Determine the (x, y) coordinate at the center of the cell enclosing the given text.  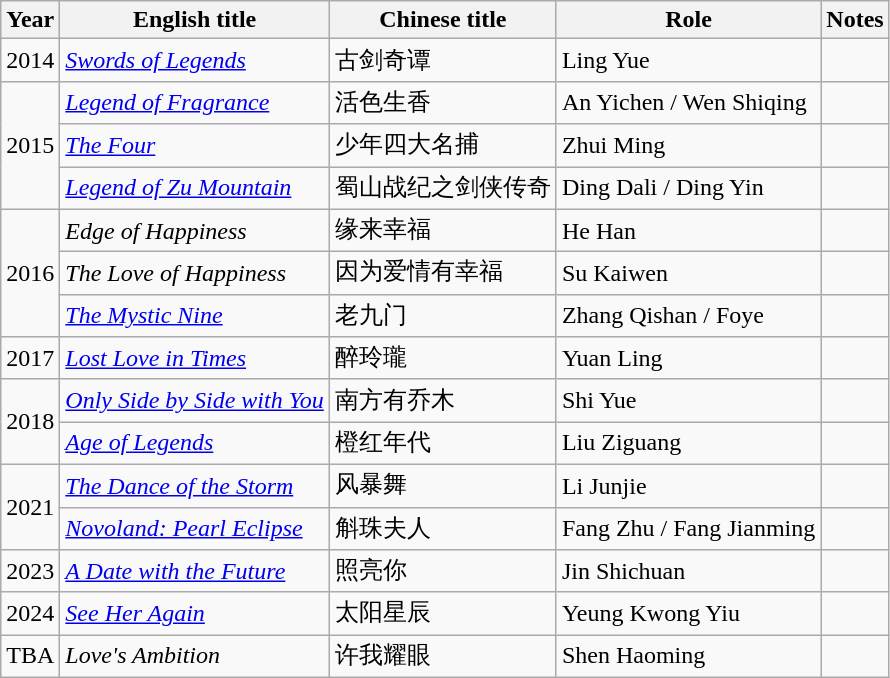
2024 (30, 614)
Yeung Kwong Yiu (688, 614)
老九门 (442, 316)
Swords of Legends (195, 60)
2015 (30, 145)
Only Side by Side with You (195, 400)
斛珠夫人 (442, 528)
南方有乔木 (442, 400)
Age of Legends (195, 444)
An Yichen / Wen Shiqing (688, 102)
The Dance of the Storm (195, 486)
Ling Yue (688, 60)
2023 (30, 572)
See Her Again (195, 614)
English title (195, 20)
Shen Haoming (688, 656)
A Date with the Future (195, 572)
Liu Ziguang (688, 444)
The Four (195, 146)
2016 (30, 273)
活色生香 (442, 102)
Edge of Happiness (195, 230)
Shi Yue (688, 400)
The Love of Happiness (195, 274)
2018 (30, 422)
蜀山战纪之剑侠传奇 (442, 188)
The Mystic Nine (195, 316)
Legend of Zu Mountain (195, 188)
Role (688, 20)
Love's Ambition (195, 656)
Jin Shichuan (688, 572)
许我耀眼 (442, 656)
风暴舞 (442, 486)
Year (30, 20)
Fang Zhu / Fang Jianming (688, 528)
因为爱情有幸福 (442, 274)
Legend of Fragrance (195, 102)
Notes (855, 20)
Li Junjie (688, 486)
橙红年代 (442, 444)
Su Kaiwen (688, 274)
Chinese title (442, 20)
缘来幸福 (442, 230)
2021 (30, 506)
2014 (30, 60)
古剑奇谭 (442, 60)
Zhui Ming (688, 146)
少年四大名捕 (442, 146)
He Han (688, 230)
Zhang Qishan / Foye (688, 316)
醉玲瓏 (442, 358)
照亮你 (442, 572)
Yuan Ling (688, 358)
太阳星辰 (442, 614)
2017 (30, 358)
Lost Love in Times (195, 358)
TBA (30, 656)
Novoland: Pearl Eclipse (195, 528)
Ding Dali / Ding Yin (688, 188)
